Detect which cell encompasses the target text, then output its (x, y) center coordinate. 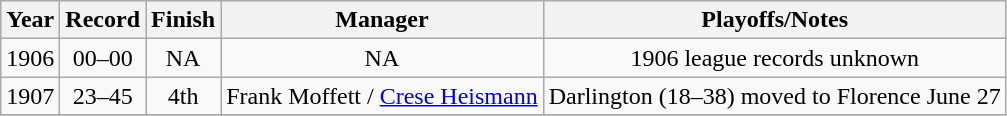
Manager (382, 20)
1906 league records unknown (774, 58)
00–00 (103, 58)
Record (103, 20)
Year (30, 20)
1906 (30, 58)
Darlington (18–38) moved to Florence June 27 (774, 96)
Playoffs/Notes (774, 20)
1907 (30, 96)
Finish (184, 20)
23–45 (103, 96)
4th (184, 96)
Frank Moffett / Crese Heismann (382, 96)
